Scan for the cell matching the given text and deliver its [X, Y] coordinate at center. 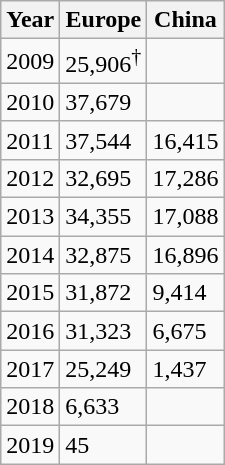
25,906† [104, 62]
China [186, 20]
2009 [30, 62]
2016 [30, 331]
16,896 [186, 255]
2012 [30, 178]
6,675 [186, 331]
Year [30, 20]
9,414 [186, 293]
32,695 [104, 178]
37,544 [104, 140]
17,088 [186, 217]
45 [104, 445]
16,415 [186, 140]
31,323 [104, 331]
2013 [30, 217]
6,633 [104, 407]
34,355 [104, 217]
31,872 [104, 293]
32,875 [104, 255]
1,437 [186, 369]
2014 [30, 255]
17,286 [186, 178]
2010 [30, 102]
2017 [30, 369]
2019 [30, 445]
25,249 [104, 369]
Europe [104, 20]
2015 [30, 293]
2011 [30, 140]
2018 [30, 407]
37,679 [104, 102]
